Return (x, y) of the center of cell containing provided text 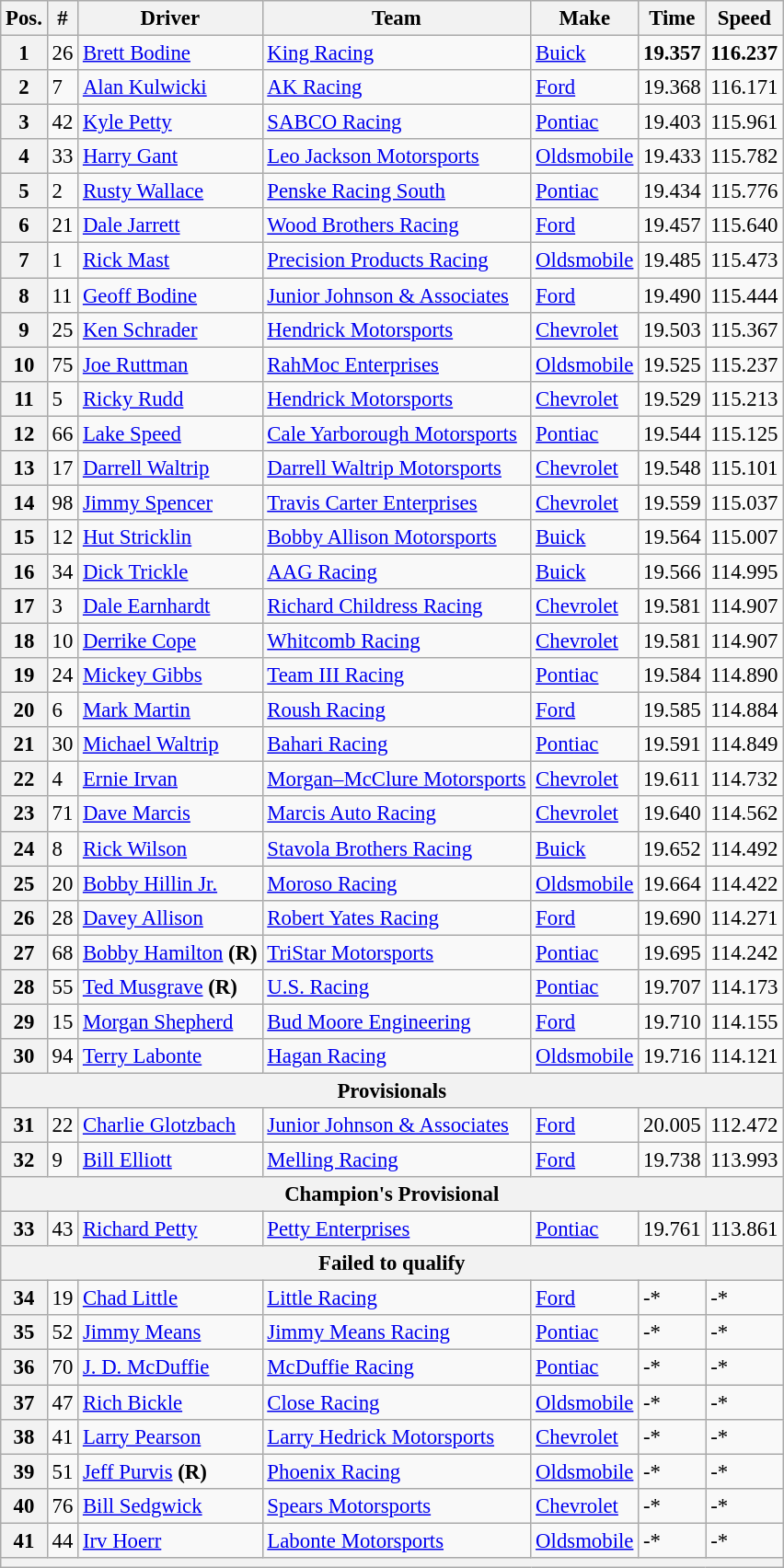
114.155 (744, 1021)
Whitcomb Racing (397, 641)
Bill Elliott (170, 1160)
31 (24, 1125)
32 (24, 1160)
52 (63, 1333)
16 (24, 571)
J. D. McDuffie (170, 1367)
Roush Racing (397, 710)
Petty Enterprises (397, 1229)
20.005 (672, 1125)
Davey Allison (170, 917)
Provisionals (392, 1090)
19.457 (672, 225)
75 (63, 364)
Close Racing (397, 1402)
Labonte Motorsports (397, 1540)
19.738 (672, 1160)
114.121 (744, 1056)
55 (63, 987)
51 (63, 1471)
19.490 (672, 295)
Kyle Petty (170, 122)
19.761 (672, 1229)
Chad Little (170, 1298)
Jimmy Means (170, 1333)
U.S. Racing (397, 987)
TriStar Motorsports (397, 952)
Time (672, 18)
Wood Brothers Racing (397, 225)
Bill Sedgwick (170, 1505)
Ken Schrader (170, 329)
38 (24, 1436)
Richard Petty (170, 1229)
Dick Trickle (170, 571)
Bobby Hamilton (R) (170, 952)
19.716 (672, 1056)
115.640 (744, 225)
Joe Ruttman (170, 364)
115.237 (744, 364)
Derrike Cope (170, 641)
42 (63, 122)
Mickey Gibbs (170, 675)
114.492 (744, 848)
Hut Stricklin (170, 537)
Phoenix Racing (397, 1471)
19.544 (672, 433)
71 (63, 814)
115.007 (744, 537)
66 (63, 433)
19.707 (672, 987)
Charlie Glotzbach (170, 1125)
40 (24, 1505)
Team (397, 18)
Dale Jarrett (170, 225)
19.485 (672, 260)
Pos. (24, 18)
Dale Earnhardt (170, 606)
76 (63, 1505)
Brett Bodine (170, 53)
115.776 (744, 191)
115.367 (744, 329)
Hagan Racing (397, 1056)
114.562 (744, 814)
Cale Yarborough Motorsports (397, 433)
114.890 (744, 675)
115.125 (744, 433)
Bobby Allison Motorsports (397, 537)
Irv Hoerr (170, 1540)
19.695 (672, 952)
70 (63, 1367)
115.101 (744, 468)
114.849 (744, 744)
19.652 (672, 848)
19.529 (672, 398)
19.690 (672, 917)
Ricky Rudd (170, 398)
Richard Childress Racing (397, 606)
Jimmy Spencer (170, 502)
Michael Waltrip (170, 744)
Jimmy Means Racing (397, 1333)
Make (585, 18)
14 (24, 502)
19.664 (672, 883)
19.640 (672, 814)
19.357 (672, 53)
Penske Racing South (397, 191)
Team III Racing (397, 675)
SABCO Racing (397, 122)
Driver (170, 18)
114.732 (744, 779)
AAG Racing (397, 571)
RahMoc Enterprises (397, 364)
115.444 (744, 295)
115.961 (744, 122)
Morgan Shepherd (170, 1021)
Darrell Waltrip (170, 468)
114.242 (744, 952)
116.237 (744, 53)
19.368 (672, 87)
114.173 (744, 987)
Dave Marcis (170, 814)
Moroso Racing (397, 883)
Stavola Brothers Racing (397, 848)
114.995 (744, 571)
13 (24, 468)
19.585 (672, 710)
Champion's Provisional (392, 1194)
Mark Martin (170, 710)
94 (63, 1056)
19.548 (672, 468)
Rusty Wallace (170, 191)
19.611 (672, 779)
98 (63, 502)
29 (24, 1021)
Precision Products Racing (397, 260)
Rick Mast (170, 260)
113.861 (744, 1229)
114.422 (744, 883)
19.403 (672, 122)
Harry Gant (170, 156)
Rick Wilson (170, 848)
115.213 (744, 398)
Ernie Irvan (170, 779)
23 (24, 814)
Bahari Racing (397, 744)
19.710 (672, 1021)
19.434 (672, 191)
35 (24, 1333)
King Racing (397, 53)
116.171 (744, 87)
Travis Carter Enterprises (397, 502)
Bud Moore Engineering (397, 1021)
Terry Labonte (170, 1056)
112.472 (744, 1125)
39 (24, 1471)
Alan Kulwicki (170, 87)
36 (24, 1367)
Failed to qualify (392, 1263)
McDuffie Racing (397, 1367)
AK Racing (397, 87)
113.993 (744, 1160)
# (63, 18)
114.271 (744, 917)
Bobby Hillin Jr. (170, 883)
43 (63, 1229)
Melling Racing (397, 1160)
Jeff Purvis (R) (170, 1471)
115.782 (744, 156)
Speed (744, 18)
115.037 (744, 502)
Robert Yates Racing (397, 917)
19.591 (672, 744)
19.559 (672, 502)
19.433 (672, 156)
Larry Pearson (170, 1436)
19.584 (672, 675)
Larry Hedrick Motorsports (397, 1436)
114.884 (744, 710)
Ted Musgrave (R) (170, 987)
47 (63, 1402)
Rich Bickle (170, 1402)
Marcis Auto Racing (397, 814)
Leo Jackson Motorsports (397, 156)
Lake Speed (170, 433)
27 (24, 952)
Darrell Waltrip Motorsports (397, 468)
19.564 (672, 537)
Morgan–McClure Motorsports (397, 779)
Little Racing (397, 1298)
19.503 (672, 329)
18 (24, 641)
37 (24, 1402)
115.473 (744, 260)
Geoff Bodine (170, 295)
44 (63, 1540)
Spears Motorsports (397, 1505)
68 (63, 952)
19.566 (672, 571)
19.525 (672, 364)
